Scan for the cell matching the given text and deliver its [x, y] coordinate at center. 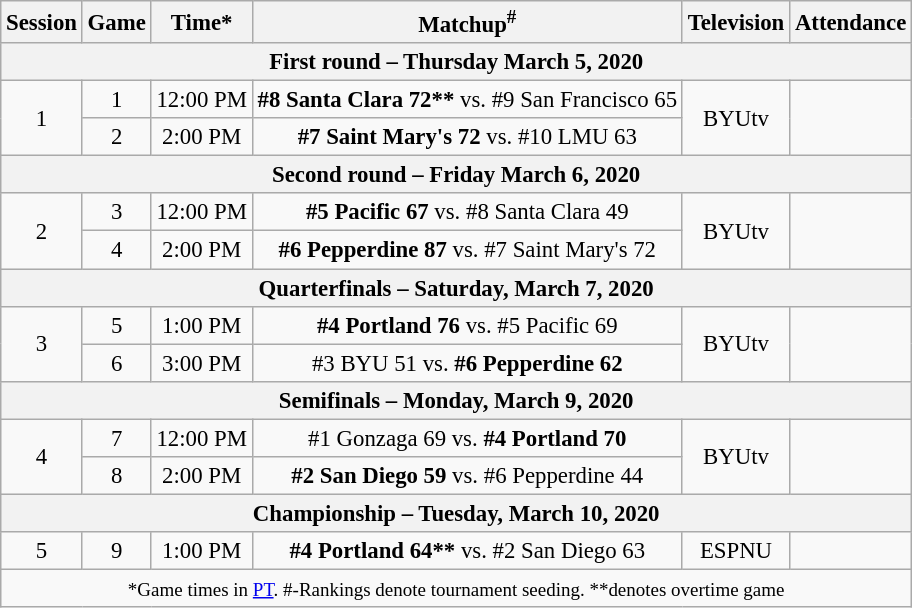
7 [116, 438]
Time* [202, 22]
#4 Portland 76 vs. #5 Pacific 69 [467, 325]
Game [116, 22]
8 [116, 476]
#2 San Diego 59 vs. #6 Pepperdine 44 [467, 476]
6 [116, 363]
9 [116, 551]
Second round – Friday March 6, 2020 [456, 175]
#4 Portland 64** vs. #2 San Diego 63 [467, 551]
3:00 PM [202, 363]
Championship – Tuesday, March 10, 2020 [456, 513]
#6 Pepperdine 87 vs. #7 Saint Mary's 72 [467, 250]
#8 Santa Clara 72** vs. #9 San Francisco 65 [467, 100]
First round – Thursday March 5, 2020 [456, 62]
Semifinals – Monday, March 9, 2020 [456, 400]
#1 Gonzaga 69 vs. #4 Portland 70 [467, 438]
Television [736, 22]
Matchup# [467, 22]
*Game times in PT. #-Rankings denote tournament seeding. **denotes overtime game [456, 588]
#3 BYU 51 vs. #6 Pepperdine 62 [467, 363]
ESPNU [736, 551]
Session [42, 22]
#5 Pacific 67 vs. #8 Santa Clara 49 [467, 213]
#7 Saint Mary's 72 vs. #10 LMU 63 [467, 137]
Attendance [851, 22]
Quarterfinals – Saturday, March 7, 2020 [456, 288]
